Find where the given text appears and provide that cell's center as [X, Y] coordinate. 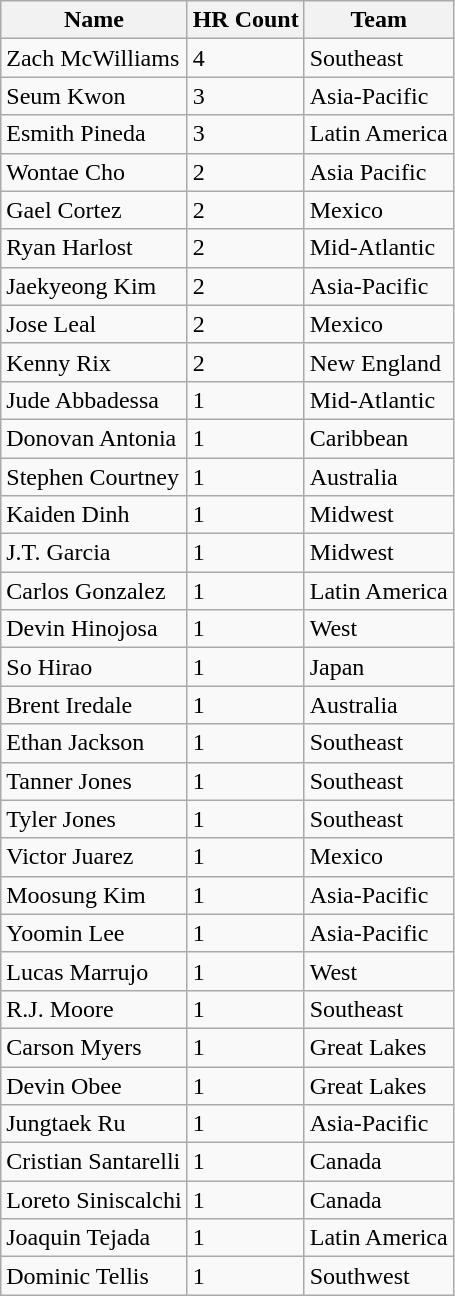
Zach McWilliams [94, 58]
Name [94, 20]
Jose Leal [94, 324]
Esmith Pineda [94, 134]
HR Count [246, 20]
Carlos Gonzalez [94, 591]
Tyler Jones [94, 819]
New England [378, 362]
Caribbean [378, 438]
Cristian Santarelli [94, 1162]
Lucas Marrujo [94, 971]
Wontae Cho [94, 172]
Moosung Kim [94, 895]
Southwest [378, 1276]
Devin Hinojosa [94, 629]
Ryan Harlost [94, 248]
Loreto Siniscalchi [94, 1200]
Brent Iredale [94, 705]
Gael Cortez [94, 210]
Ethan Jackson [94, 743]
Tanner Jones [94, 781]
Jaekyeong Kim [94, 286]
Yoomin Lee [94, 933]
Japan [378, 667]
J.T. Garcia [94, 553]
Asia Pacific [378, 172]
R.J. Moore [94, 1009]
4 [246, 58]
Donovan Antonia [94, 438]
Seum Kwon [94, 96]
Team [378, 20]
Stephen Courtney [94, 477]
Kaiden Dinh [94, 515]
So Hirao [94, 667]
Victor Juarez [94, 857]
Kenny Rix [94, 362]
Dominic Tellis [94, 1276]
Joaquin Tejada [94, 1238]
Devin Obee [94, 1085]
Jude Abbadessa [94, 400]
Jungtaek Ru [94, 1124]
Carson Myers [94, 1047]
